Identify which cell holds the provided text, then report its (x, y) central coordinate. 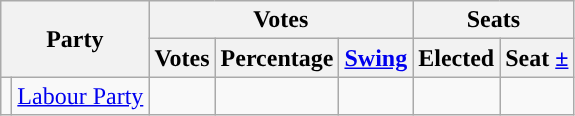
Party (75, 39)
Seats (494, 20)
Percentage (277, 58)
Elected (456, 58)
Labour Party (80, 96)
Swing (376, 58)
Seat ± (537, 58)
